Search for the cell housing the specified text and yield its (X, Y) center coordinate. 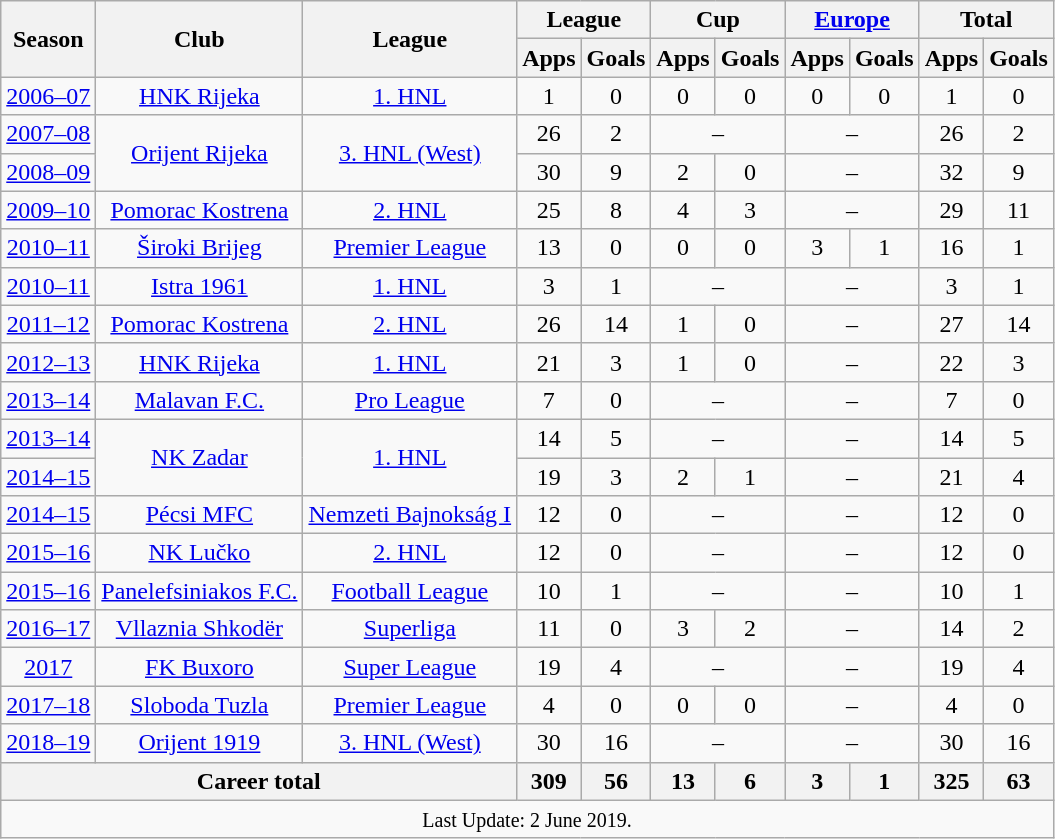
32 (951, 172)
Panelefsiniakos F.C. (200, 591)
2012–13 (48, 362)
8 (616, 210)
Malavan F.C. (200, 400)
2009–10 (48, 210)
22 (951, 362)
Pro League (410, 400)
Season (48, 39)
Career total (259, 781)
25 (549, 210)
NK Lučko (200, 553)
2008–09 (48, 172)
2007–08 (48, 134)
325 (951, 781)
Sloboda Tuzla (200, 705)
Club (200, 39)
Orijent 1919 (200, 743)
2006–07 (48, 96)
309 (549, 781)
27 (951, 324)
56 (616, 781)
NK Zadar (200, 457)
Vllaznia Shkodër (200, 629)
Total (986, 20)
Super League (410, 667)
Pécsi MFC (200, 515)
Široki Brijeg (200, 248)
Last Update: 2 June 2019. (528, 819)
2017 (48, 667)
2011–12 (48, 324)
29 (951, 210)
63 (1019, 781)
Europe (852, 20)
Orijent Rijeka (200, 153)
2017–18 (48, 705)
Football League (410, 591)
2018–19 (48, 743)
2016–17 (48, 629)
Cup (718, 20)
FK Buxoro (200, 667)
Nemzeti Bajnokság I (410, 515)
Superliga (410, 629)
Istra 1961 (200, 286)
6 (750, 781)
